Output the [X, Y] coordinate of the center of the cell containing the given text.  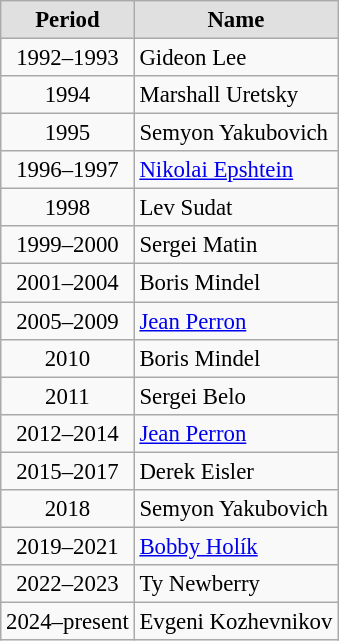
1992–1993 [68, 58]
Lev Sudat [236, 208]
Marshall Uretsky [236, 95]
2012–2014 [68, 433]
Name [236, 20]
Derek Eisler [236, 471]
1998 [68, 208]
2024–present [68, 621]
Gideon Lee [236, 58]
Ty Newberry [236, 584]
2011 [68, 396]
1999–2000 [68, 245]
2018 [68, 509]
Nikolai Epshtein [236, 170]
2019–2021 [68, 546]
2015–2017 [68, 471]
Sergei Belo [236, 396]
Evgeni Kozhevnikov [236, 621]
2005–2009 [68, 321]
1994 [68, 95]
Sergei Matin [236, 245]
2022–2023 [68, 584]
1995 [68, 133]
2001–2004 [68, 283]
Period [68, 20]
1996–1997 [68, 170]
Bobby Holík [236, 546]
2010 [68, 358]
